Search for the cell housing the specified text and yield its [x, y] center coordinate. 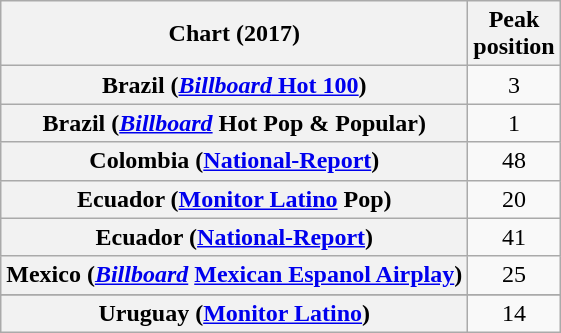
25 [514, 275]
48 [514, 161]
Ecuador (National-Report) [234, 237]
3 [514, 85]
Brazil (Billboard Hot Pop & Popular) [234, 123]
Peakposition [514, 34]
14 [514, 313]
Colombia (National-Report) [234, 161]
Uruguay (Monitor Latino) [234, 313]
Chart (2017) [234, 34]
Ecuador (Monitor Latino Pop) [234, 199]
20 [514, 199]
41 [514, 237]
1 [514, 123]
Brazil (Billboard Hot 100) [234, 85]
Mexico (Billboard Mexican Espanol Airplay) [234, 275]
